Provide the [x, y] coordinate of the cell's center where the given text is located.  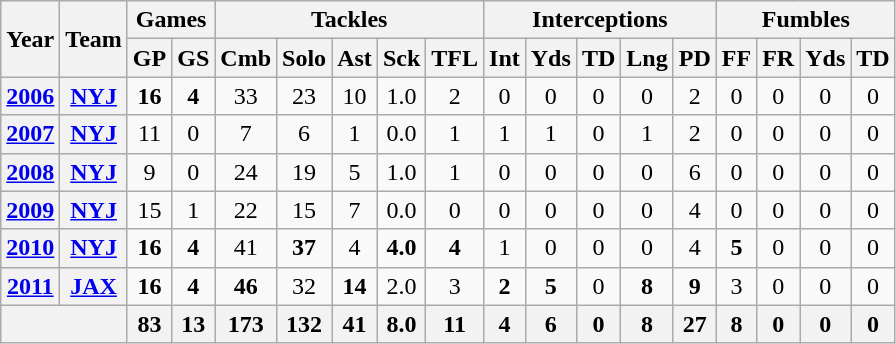
Cmb [246, 58]
Year [30, 39]
173 [246, 324]
2009 [30, 210]
2006 [30, 96]
Interceptions [600, 20]
27 [694, 324]
GS [194, 58]
TFL [455, 58]
Tackles [350, 20]
4.0 [401, 248]
32 [304, 286]
Lng [647, 58]
83 [149, 324]
2.0 [401, 286]
46 [246, 286]
24 [246, 172]
14 [355, 286]
Int [505, 58]
33 [246, 96]
19 [304, 172]
Solo [304, 58]
132 [304, 324]
37 [304, 248]
22 [246, 210]
2010 [30, 248]
GP [149, 58]
23 [304, 96]
PD [694, 58]
8.0 [401, 324]
FR [778, 58]
2008 [30, 172]
Games [170, 20]
Team [94, 39]
13 [194, 324]
Sck [401, 58]
10 [355, 96]
Fumbles [806, 20]
2011 [30, 286]
JAX [94, 286]
FF [736, 58]
Ast [355, 58]
2007 [30, 134]
